Search for the cell housing the specified text and yield its (x, y) center coordinate. 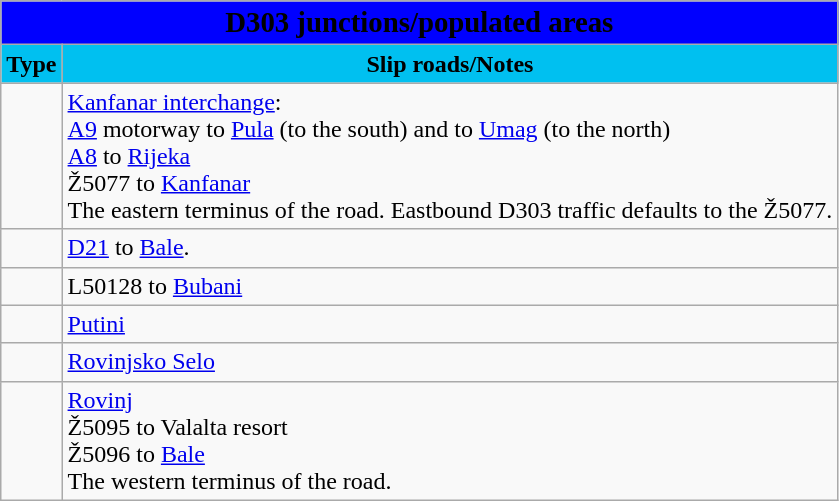
Type (32, 64)
Slip roads/Notes (450, 64)
D21 to Bale. (450, 248)
RovinjŽ5095 to Valalta resortŽ5096 to BaleThe western terminus of the road. (450, 440)
D303 junctions/populated areas (420, 23)
Putini (450, 324)
Rovinjsko Selo (450, 362)
L50128 to Bubani (450, 286)
